Search for the cell housing the specified text and yield its [x, y] center coordinate. 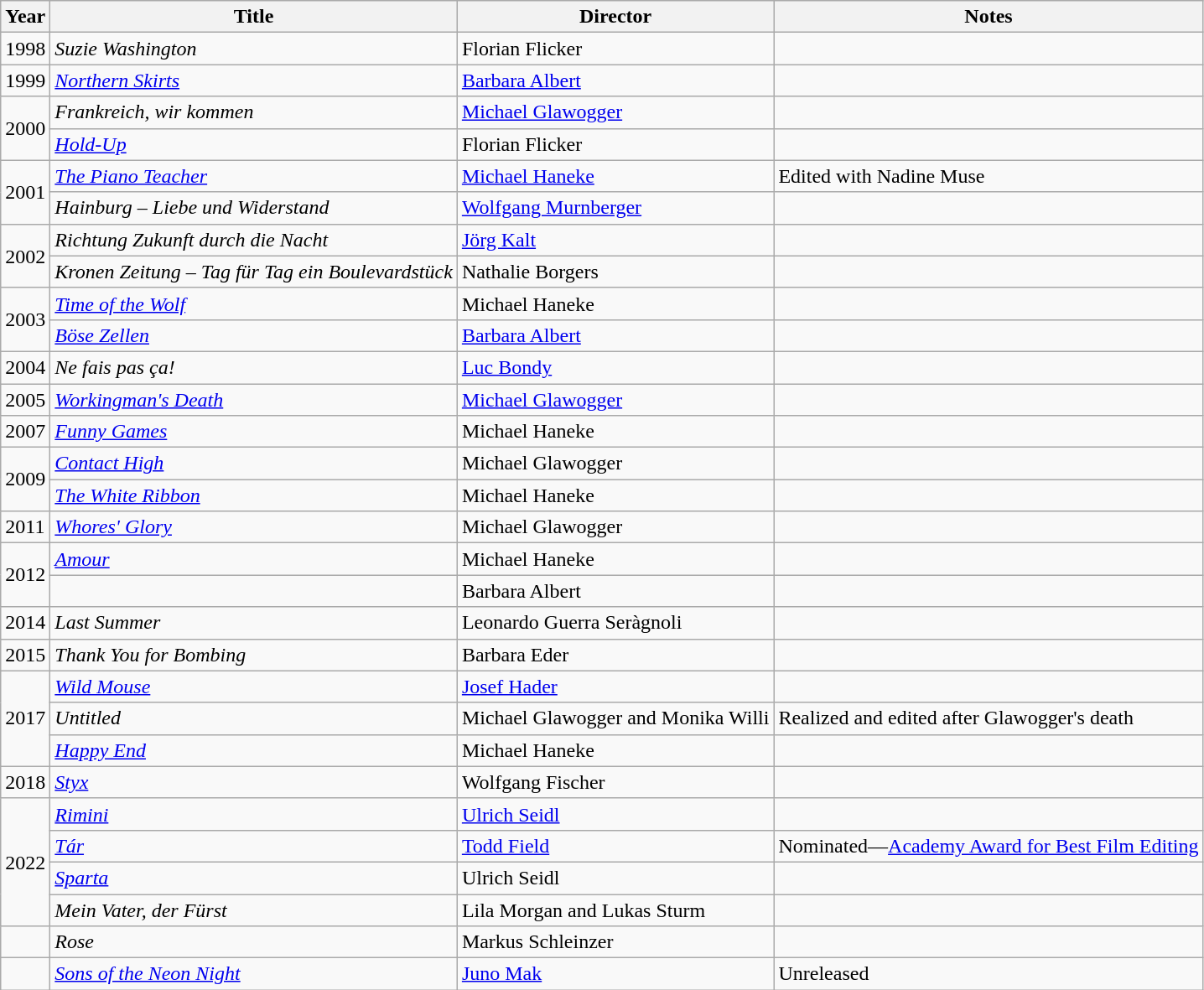
2022 [25, 862]
Rose [254, 942]
The Piano Teacher [254, 176]
2000 [25, 128]
2009 [25, 479]
The White Ribbon [254, 495]
Jörg Kalt [615, 240]
2003 [25, 319]
Mein Vater, der Fürst [254, 910]
Director [615, 17]
Michael Glawogger and Monika Willi [615, 718]
2007 [25, 432]
Todd Field [615, 846]
Unreleased [989, 974]
Josef Hader [615, 687]
Leonardo Guerra Seràgnoli [615, 623]
Hold-Up [254, 144]
Notes [989, 17]
Kronen Zeitung – Tag für Tag ein Boulevardstück [254, 272]
Lila Morgan and Lukas Sturm [615, 910]
2004 [25, 367]
Nominated—Academy Award for Best Film Editing [989, 846]
Böse Zellen [254, 335]
2015 [25, 655]
2014 [25, 623]
Realized and edited after Glawogger's death [989, 718]
Luc Bondy [615, 367]
Whores' Glory [254, 527]
Richtung Zukunft durch die Nacht [254, 240]
Last Summer [254, 623]
2002 [25, 256]
Nathalie Borgers [615, 272]
Northern Skirts [254, 80]
Time of the Wolf [254, 303]
Hainburg – Liebe und Widerstand [254, 208]
Happy End [254, 750]
Ne fais pas ça! [254, 367]
Funny Games [254, 432]
Suzie Washington [254, 49]
Frankreich, wir kommen [254, 112]
Sparta [254, 878]
Wolfgang Fischer [615, 782]
2001 [25, 192]
1998 [25, 49]
2018 [25, 782]
Sons of the Neon Night [254, 974]
Styx [254, 782]
Markus Schleinzer [615, 942]
2012 [25, 575]
Rimini [254, 814]
Edited with Nadine Muse [989, 176]
Year [25, 17]
1999 [25, 80]
Amour [254, 559]
Title [254, 17]
Juno Mak [615, 974]
Thank You for Bombing [254, 655]
Contact High [254, 464]
2017 [25, 718]
Wolfgang Murnberger [615, 208]
Workingman's Death [254, 400]
2011 [25, 527]
Wild Mouse [254, 687]
Untitled [254, 718]
Tár [254, 846]
2005 [25, 400]
Barbara Eder [615, 655]
